For the text-containing cell, return its midpoint in [x, y] coordinate format. 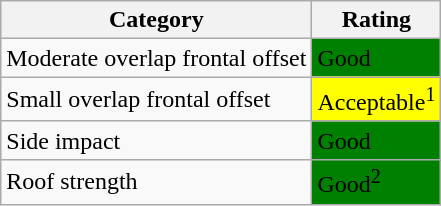
Category [156, 20]
Acceptable1 [376, 100]
Roof strength [156, 182]
Rating [376, 20]
Moderate overlap frontal offset [156, 58]
Good2 [376, 182]
Small overlap frontal offset [156, 100]
Side impact [156, 140]
